Identify which cell holds the provided text, then report its (x, y) central coordinate. 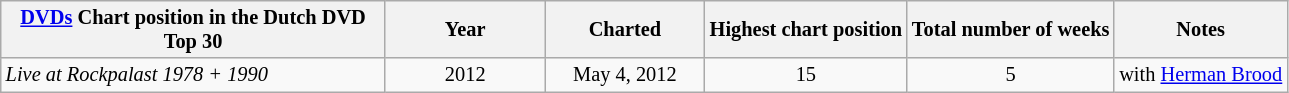
5 (1010, 75)
DVDs Chart position in the Dutch DVD Top 30 (194, 30)
with Herman Brood (1200, 75)
2012 (465, 75)
Highest chart position (806, 30)
15 (806, 75)
Charted (625, 30)
Notes (1200, 30)
Live at Rockpalast 1978 + 1990 (194, 75)
Year (465, 30)
Total number of weeks (1010, 30)
May 4, 2012 (625, 75)
